Search for the cell housing the specified text and yield its [X, Y] center coordinate. 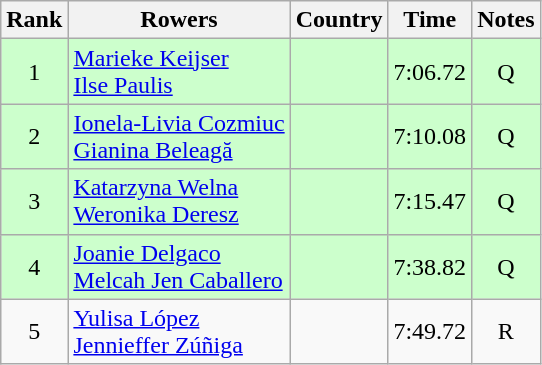
7:10.08 [430, 136]
5 [34, 332]
Country [339, 20]
Rowers [179, 20]
Ionela-Livia CozmiucGianina Beleagă [179, 136]
4 [34, 266]
2 [34, 136]
1 [34, 72]
3 [34, 202]
Katarzyna WelnaWeronika Deresz [179, 202]
7:15.47 [430, 202]
Notes [506, 20]
7:06.72 [430, 72]
Rank [34, 20]
R [506, 332]
Marieke KeijserIlse Paulis [179, 72]
7:38.82 [430, 266]
Time [430, 20]
Yulisa LópezJennieffer Zúñiga [179, 332]
7:49.72 [430, 332]
Joanie DelgacoMelcah Jen Caballero [179, 266]
